Pinpoint the cell where the given text exists, returning its (x, y) midpoint coordinate. 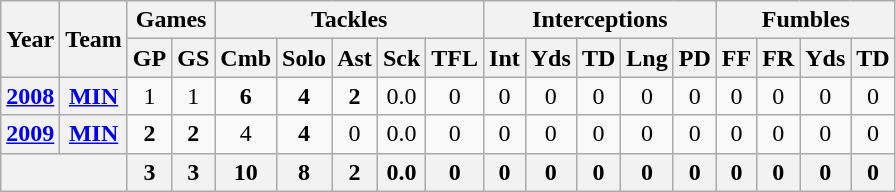
TFL (455, 58)
Tackles (350, 20)
GS (194, 58)
Ast (355, 58)
Lng (647, 58)
Year (30, 39)
2008 (30, 96)
Interceptions (600, 20)
Sck (401, 58)
GP (149, 58)
Games (170, 20)
6 (246, 96)
Team (94, 39)
Solo (304, 58)
8 (304, 172)
FR (778, 58)
2009 (30, 134)
PD (694, 58)
Fumbles (806, 20)
FF (736, 58)
10 (246, 172)
Cmb (246, 58)
Int (505, 58)
